Locate the cell with the specified text and output its [x, y] center coordinate. 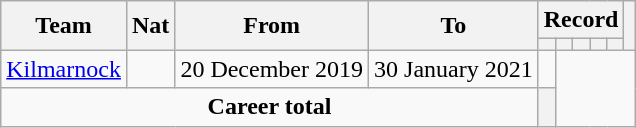
To [454, 26]
Record [581, 20]
Career total [270, 107]
Team [64, 26]
From [272, 26]
Kilmarnock [64, 69]
30 January 2021 [454, 69]
Nat [150, 26]
20 December 2019 [272, 69]
